Search for the cell housing the specified text and yield its [x, y] center coordinate. 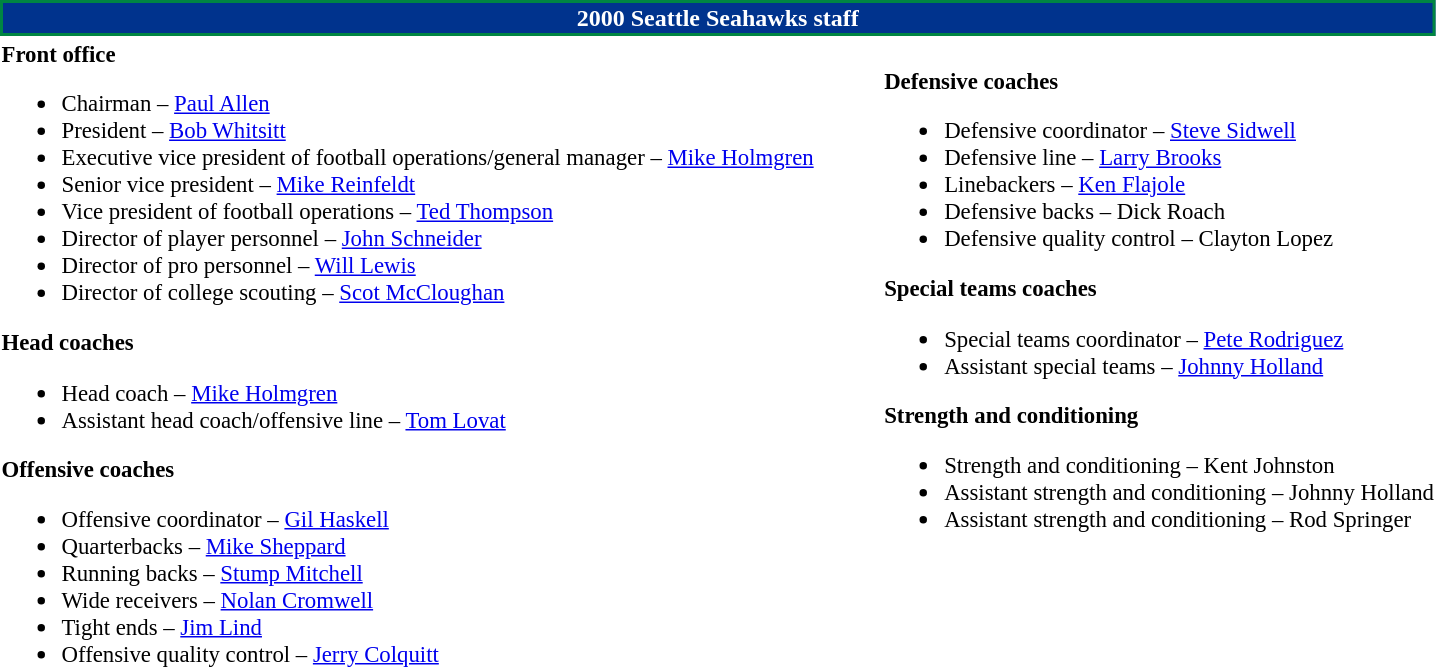
2000 Seattle Seahawks staff [718, 18]
